Find where the given text appears and provide that cell's center as (X, Y) coordinate. 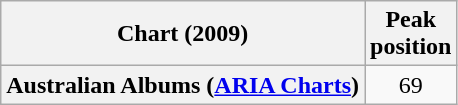
Australian Albums (ARIA Charts) (183, 85)
69 (411, 85)
Peakposition (411, 34)
Chart (2009) (183, 34)
